Return [X, Y] of the center of cell containing provided text 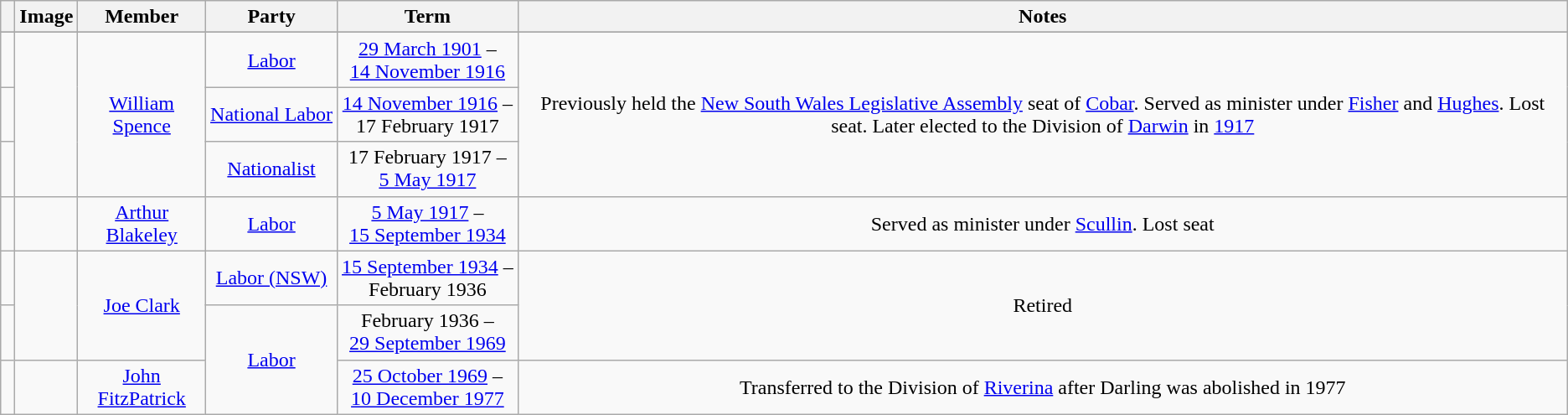
Notes [1042, 17]
Image [47, 17]
14 November 1916 –17 February 1917 [428, 114]
February 1936 –29 September 1969 [428, 332]
5 May 1917 –15 September 1934 [428, 223]
Nationalist [271, 169]
Term [428, 17]
William Spence [142, 114]
Party [271, 17]
Retired [1042, 305]
Transferred to the Division of Riverina after Darling was abolished in 1977 [1042, 387]
15 September 1934 –February 1936 [428, 278]
Labor (NSW) [271, 278]
Served as minister under Scullin. Lost seat [1042, 223]
17 February 1917 –5 May 1917 [428, 169]
Member [142, 17]
29 March 1901 –14 November 1916 [428, 60]
Arthur Blakeley [142, 223]
Joe Clark [142, 305]
John FitzPatrick [142, 387]
25 October 1969 –10 December 1977 [428, 387]
National Labor [271, 114]
